Return (X, Y) of the center of cell containing provided text 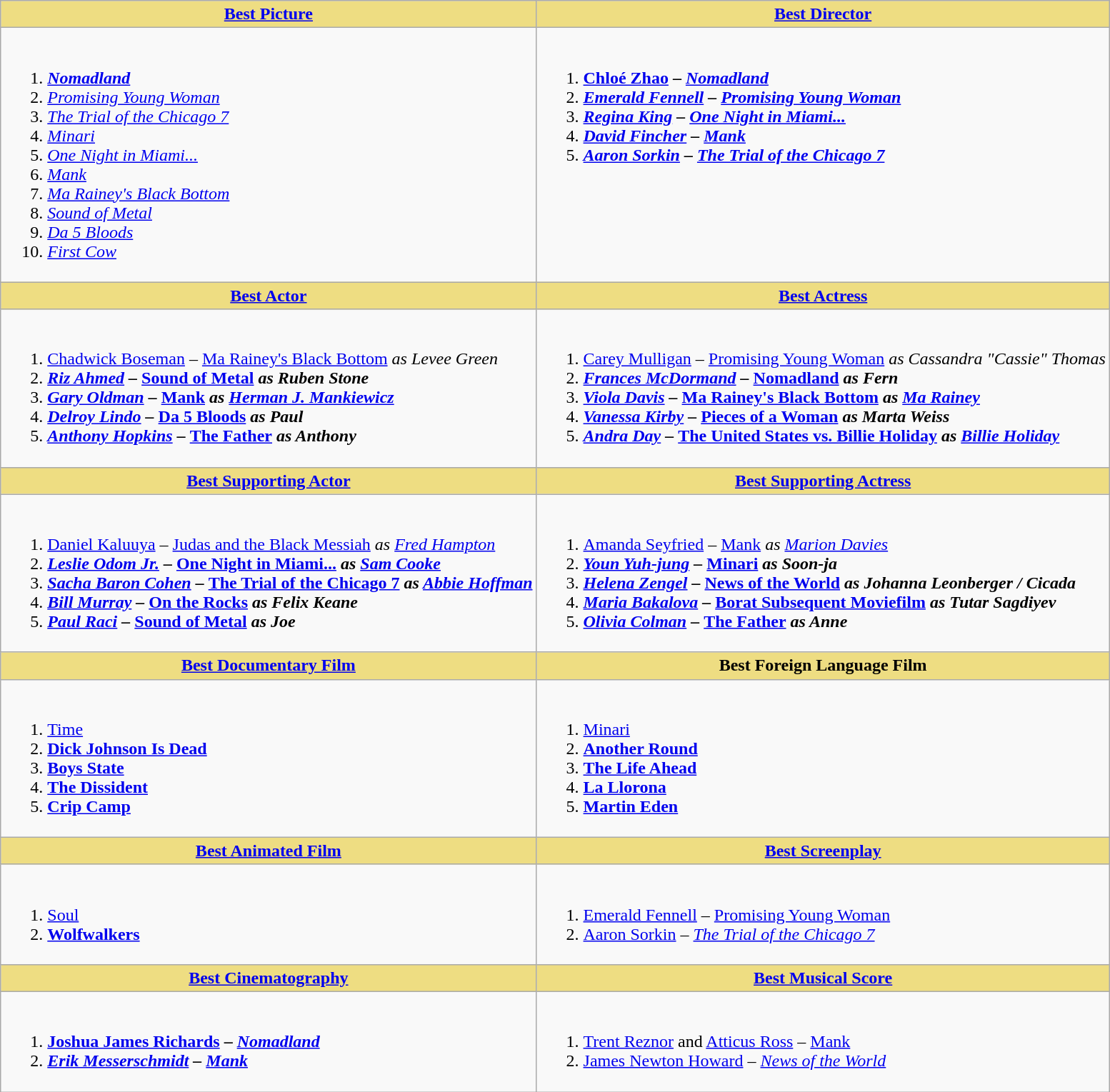
Best Supporting Actor (269, 481)
Best Supporting Actress (823, 481)
TimeDick Johnson Is DeadBoys StateThe DissidentCrip Camp (269, 758)
Best Musical Score (823, 978)
NomadlandPromising Young WomanThe Trial of the Chicago 7MinariOne Night in Miami...MankMa Rainey's Black BottomSound of MetalDa 5 BloodsFirst Cow (269, 155)
Best Director (823, 14)
Best Documentary Film (269, 666)
Joshua James Richards – NomadlandErik Messerschmidt – Mank (269, 1041)
Best Animated Film (269, 851)
Trent Reznor and Atticus Ross – MankJames Newton Howard – News of the World (823, 1041)
Best Screenplay (823, 851)
Emerald Fennell – Promising Young WomanAaron Sorkin – The Trial of the Chicago 7 (823, 914)
Best Cinematography (269, 978)
Best Actress (823, 296)
Best Picture (269, 14)
MinariAnother RoundThe Life AheadLa LloronaMartin Eden (823, 758)
Best Foreign Language Film (823, 666)
SoulWolfwalkers (269, 914)
Best Actor (269, 296)
